From the cell containing the given text, extract its center point as [x, y] coordinate. 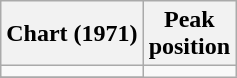
Peakposition [189, 34]
Chart (1971) [72, 34]
